From the cell containing the given text, extract its center point as (X, Y) coordinate. 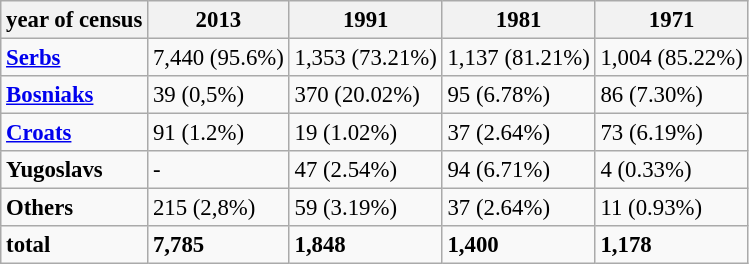
1971 (672, 20)
1981 (518, 20)
1,137 (81.21%) (518, 58)
1,353 (73.21%) (366, 58)
7,785 (219, 245)
- (219, 170)
91 (1.2%) (219, 133)
total (74, 245)
1,178 (672, 245)
94 (6.71%) (518, 170)
Others (74, 208)
4 (0.33%) (672, 170)
86 (7.30%) (672, 95)
7,440 (95.6%) (219, 58)
Bosniaks (74, 95)
Croats (74, 133)
59 (3.19%) (366, 208)
1,848 (366, 245)
1,400 (518, 245)
215 (2,8%) (219, 208)
11 (0.93%) (672, 208)
47 (2.54%) (366, 170)
73 (6.19%) (672, 133)
year of census (74, 20)
19 (1.02%) (366, 133)
Yugoslavs (74, 170)
370 (20.02%) (366, 95)
1991 (366, 20)
95 (6.78%) (518, 95)
2013 (219, 20)
1,004 (85.22%) (672, 58)
39 (0,5%) (219, 95)
Serbs (74, 58)
